Locate the cell with the specified text and output its [x, y] center coordinate. 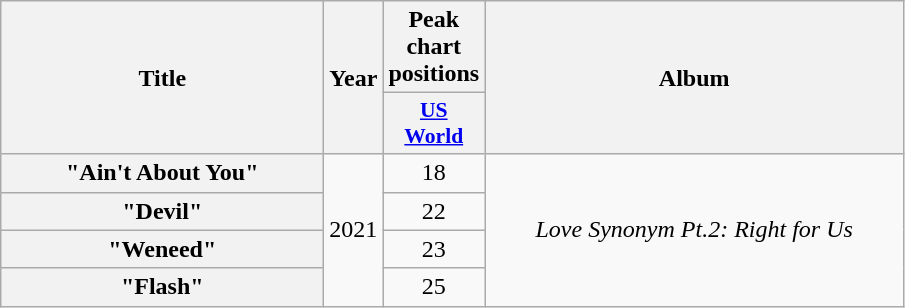
18 [434, 173]
Peak chart positions [434, 47]
25 [434, 287]
"Devil" [162, 211]
22 [434, 211]
Love Synonym Pt.2: Right for Us [694, 230]
Title [162, 78]
Album [694, 78]
Year [354, 78]
USWorld [434, 124]
2021 [354, 230]
23 [434, 249]
"Weneed" [162, 249]
"Ain't About You" [162, 173]
"Flash" [162, 287]
